Capture the cell that displays the provided text and extract its [x, y] central coordinate. 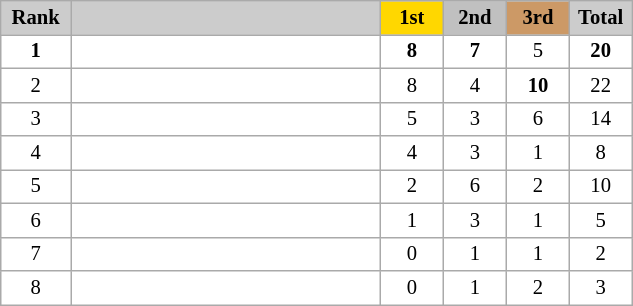
3rd [538, 17]
20 [601, 51]
1st [412, 17]
Rank [36, 17]
14 [601, 119]
2nd [474, 17]
22 [601, 85]
Total [601, 17]
